Locate the cell with the specified text and output its (X, Y) center coordinate. 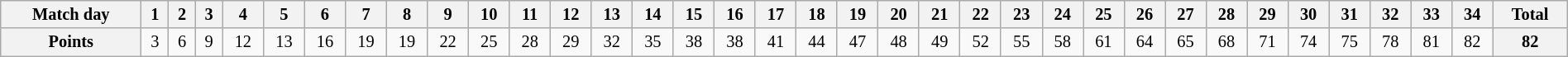
23 (1021, 14)
34 (1472, 14)
31 (1350, 14)
14 (653, 14)
11 (530, 14)
8 (407, 14)
47 (858, 42)
58 (1063, 42)
20 (899, 14)
71 (1268, 42)
24 (1063, 14)
55 (1021, 42)
Points (71, 42)
5 (284, 14)
10 (489, 14)
17 (776, 14)
44 (817, 42)
Match day (71, 14)
18 (817, 14)
68 (1226, 42)
65 (1186, 42)
78 (1390, 42)
15 (694, 14)
2 (182, 14)
75 (1350, 42)
64 (1145, 42)
61 (1104, 42)
7 (366, 14)
74 (1308, 42)
4 (243, 14)
30 (1308, 14)
27 (1186, 14)
Total (1530, 14)
41 (776, 42)
81 (1432, 42)
35 (653, 42)
21 (939, 14)
52 (981, 42)
33 (1432, 14)
26 (1145, 14)
48 (899, 42)
49 (939, 42)
1 (155, 14)
